Return the [x, y] coordinate for the center point of the cell that contains the specified text.  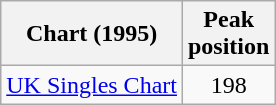
Peakposition [228, 34]
198 [228, 85]
UK Singles Chart [92, 85]
Chart (1995) [92, 34]
